Return (X, Y) of the center of cell containing provided text 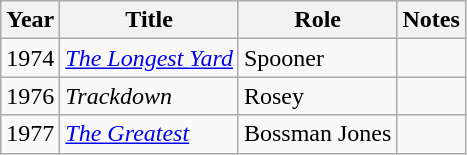
1974 (30, 58)
Rosey (317, 96)
Title (150, 20)
1977 (30, 134)
The Greatest (150, 134)
Role (317, 20)
Notes (431, 20)
Year (30, 20)
Trackdown (150, 96)
1976 (30, 96)
Bossman Jones (317, 134)
Spooner (317, 58)
The Longest Yard (150, 58)
